For the text-containing cell, return its midpoint in (x, y) coordinate format. 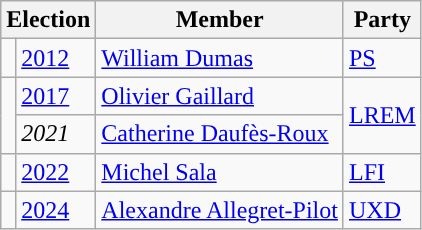
2012 (56, 58)
Catherine Daufès-Roux (220, 134)
2021 (56, 134)
LREM (382, 115)
2017 (56, 96)
Alexandre Allegret-Pilot (220, 210)
Olivier Gaillard (220, 96)
William Dumas (220, 58)
Member (220, 20)
Michel Sala (220, 172)
Party (382, 20)
UXD (382, 210)
2022 (56, 172)
2024 (56, 210)
LFI (382, 172)
Election (48, 20)
PS (382, 58)
